Determine the (x, y) coordinate at the center of the cell enclosing the given text.  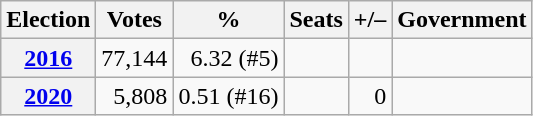
+/– (370, 20)
2020 (48, 96)
6.32 (#5) (228, 58)
0.51 (#16) (228, 96)
Election (48, 20)
Votes (134, 20)
77,144 (134, 58)
5,808 (134, 96)
Seats (316, 20)
0 (370, 96)
2016 (48, 58)
Government (462, 20)
% (228, 20)
